Capture the cell that displays the provided text and extract its [x, y] central coordinate. 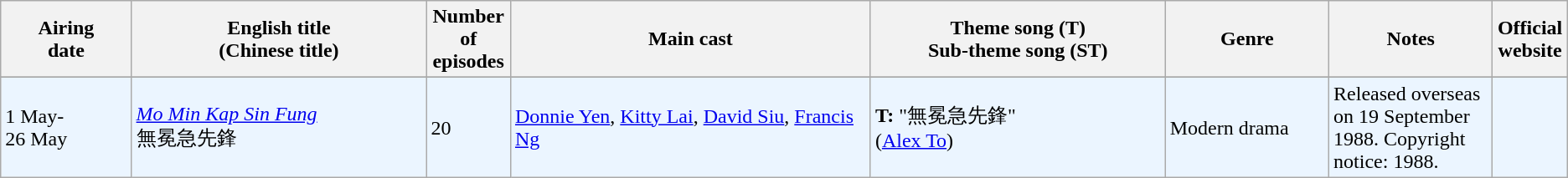
Theme song (T) Sub-theme song (ST) [1018, 39]
Official website [1529, 39]
Number of episodes [469, 39]
Airingdate [66, 39]
1 May- 26 May [66, 127]
Modern drama [1246, 127]
Donnie Yen, Kitty Lai, David Siu, Francis Ng [690, 127]
English title (Chinese title) [279, 39]
Genre [1246, 39]
Mo Min Kap Sin Fung 無冕急先鋒 [279, 127]
Main cast [690, 39]
Released overseas on 19 September 1988. Copyright notice: 1988. [1411, 127]
Notes [1411, 39]
T: "無冕急先鋒" (Alex To) [1018, 127]
20 [469, 127]
